Determine the [X, Y] coordinate at the center of the cell enclosing the given text.  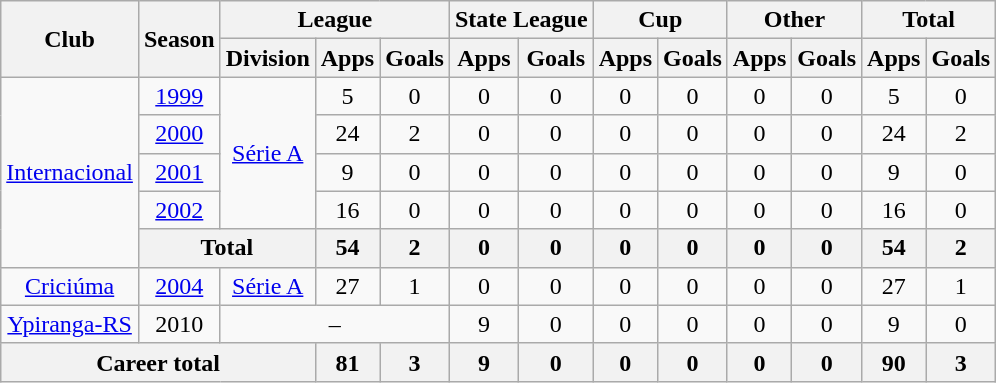
Criciúma [70, 286]
– [334, 324]
Other [794, 20]
2004 [179, 286]
1999 [179, 96]
90 [894, 362]
81 [347, 362]
2001 [179, 172]
Career total [158, 362]
2010 [179, 324]
State League [521, 20]
Ypiranga-RS [70, 324]
Division [268, 58]
Internacional [70, 172]
Season [179, 39]
2002 [179, 210]
Club [70, 39]
2000 [179, 134]
League [334, 20]
Cup [660, 20]
